Detect which cell encompasses the target text, then output its [x, y] center coordinate. 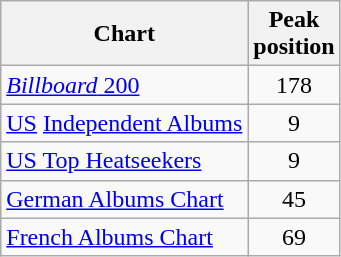
69 [294, 237]
Billboard 200 [124, 85]
French Albums Chart [124, 237]
178 [294, 85]
German Albums Chart [124, 199]
Peakposition [294, 34]
US Top Heatseekers [124, 161]
US Independent Albums [124, 123]
45 [294, 199]
Chart [124, 34]
